Identify which cell holds the provided text, then report its (X, Y) central coordinate. 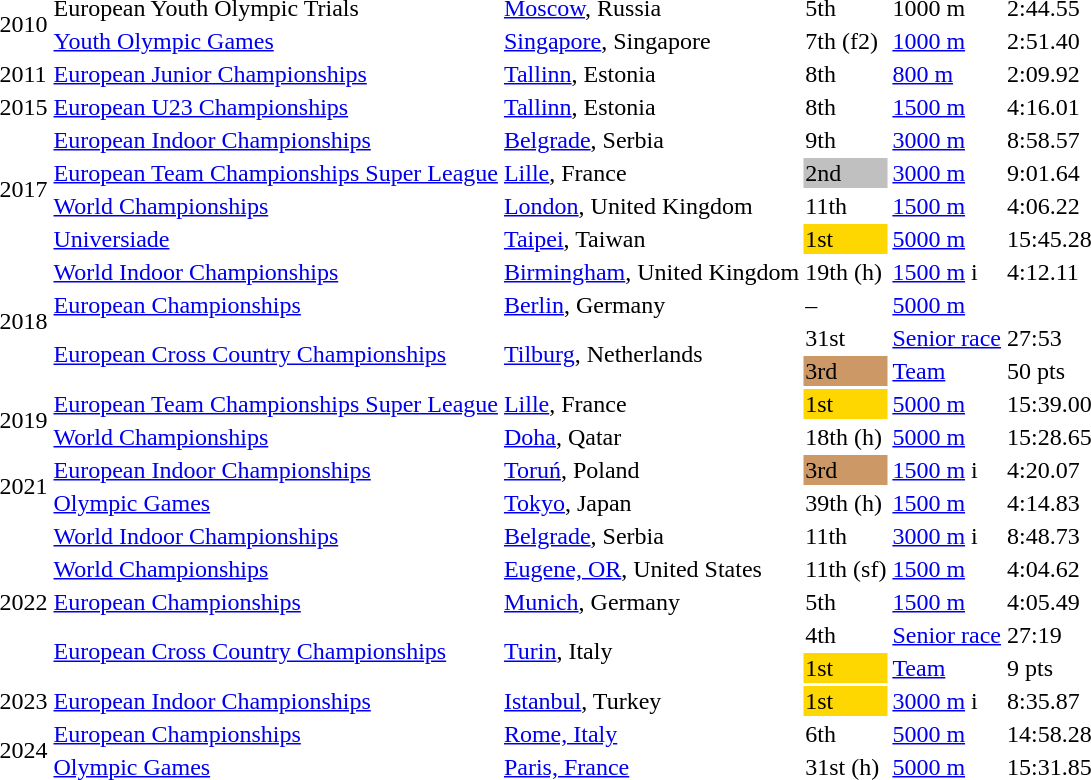
1000 m (947, 41)
6th (846, 734)
Tokyo, Japan (651, 503)
European Junior Championships (276, 74)
Eugene, OR, United States (651, 569)
Berlin, Germany (651, 305)
Singapore, Singapore (651, 41)
Toruń, Poland (651, 470)
Turin, Italy (651, 652)
London, United Kingdom (651, 206)
19th (h) (846, 272)
9th (846, 140)
18th (h) (846, 437)
2nd (846, 173)
31st (846, 338)
5th (846, 602)
European U23 Championships (276, 107)
Taipei, Taiwan (651, 239)
4th (846, 635)
Universiade (276, 239)
800 m (947, 74)
– (846, 305)
Munich, Germany (651, 602)
Birmingham, United Kingdom (651, 272)
11th (sf) (846, 569)
Tilburg, Netherlands (651, 354)
Olympic Games (276, 503)
Doha, Qatar (651, 437)
Istanbul, Turkey (651, 701)
39th (h) (846, 503)
Youth Olympic Games (276, 41)
7th (f2) (846, 41)
Rome, Italy (651, 734)
